Provide the (x, y) coordinate of the cell's center where the given text is located.  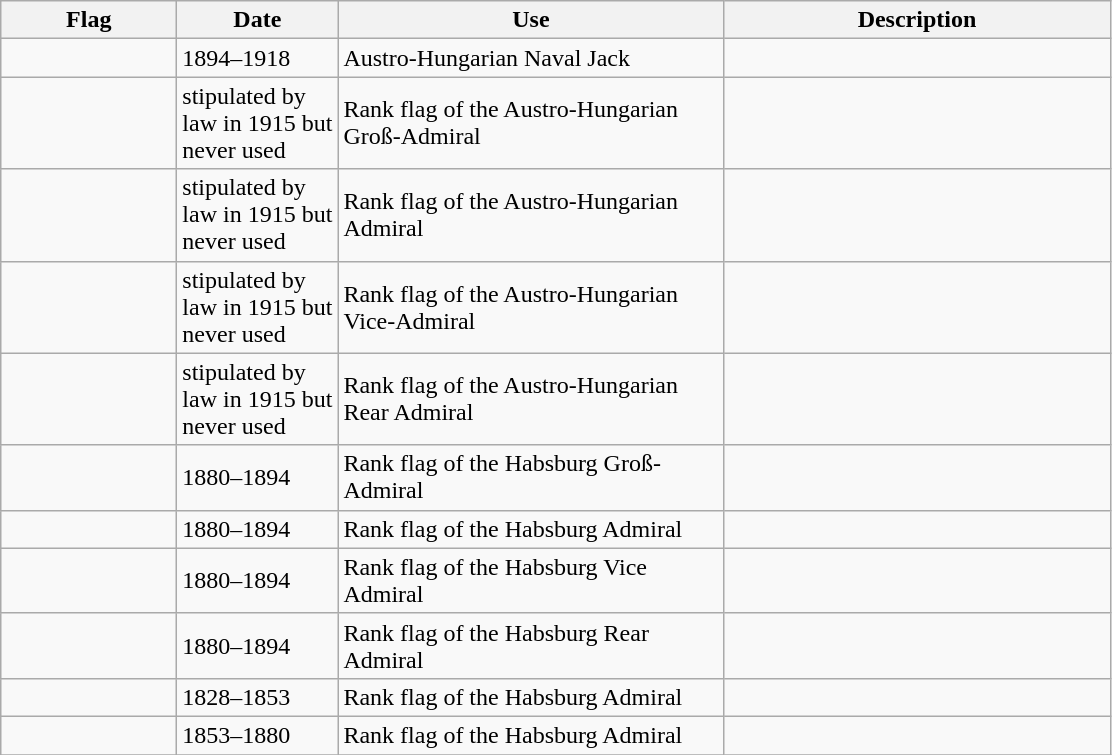
Rank flag of the Habsburg Rear Admiral (531, 646)
Rank flag of the Austro-Hungarian Admiral (531, 215)
1853–1880 (258, 735)
Use (531, 20)
Rank flag of the Austro-Hungarian Vice-Admiral (531, 307)
Rank flag of the Austro-Hungarian Rear Admiral (531, 399)
Rank flag of the Austro-Hungarian Groß-Admiral (531, 123)
Date (258, 20)
Rank flag of the Habsburg Groß-Admiral (531, 478)
Flag (89, 20)
1894–1918 (258, 58)
1828–1853 (258, 697)
Austro-Hungarian Naval Jack (531, 58)
Rank flag of the Habsburg Vice Admiral (531, 580)
Description (917, 20)
